Identify which cell holds the provided text, then report its [X, Y] central coordinate. 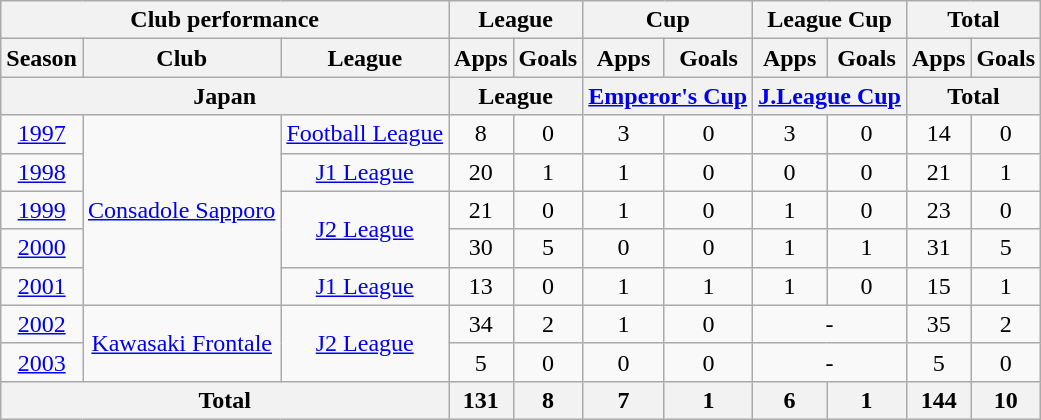
Kawasaki Frontale [181, 343]
20 [481, 172]
Cup [668, 20]
League Cup [830, 20]
J.League Cup [830, 96]
Consadole Sapporo [181, 210]
35 [938, 324]
30 [481, 248]
Club performance [225, 20]
10 [1006, 400]
31 [938, 248]
1998 [42, 172]
Emperor's Cup [668, 96]
Club [181, 58]
13 [481, 286]
2000 [42, 248]
131 [481, 400]
23 [938, 210]
Season [42, 58]
1999 [42, 210]
14 [938, 134]
1997 [42, 134]
15 [938, 286]
144 [938, 400]
2003 [42, 362]
6 [790, 400]
Japan [225, 96]
Football League [365, 134]
34 [481, 324]
2001 [42, 286]
7 [624, 400]
2002 [42, 324]
